From the cell containing the given text, extract its center point as (X, Y) coordinate. 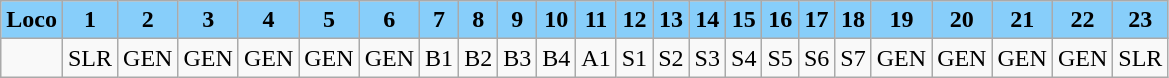
20 (962, 20)
S3 (707, 58)
S6 (816, 58)
S2 (671, 58)
18 (853, 20)
19 (901, 20)
S1 (634, 58)
5 (329, 20)
B1 (440, 58)
15 (744, 20)
9 (518, 20)
4 (268, 20)
16 (780, 20)
17 (816, 20)
S4 (744, 58)
12 (634, 20)
Loco (32, 20)
2 (148, 20)
6 (389, 20)
7 (440, 20)
10 (556, 20)
23 (1140, 20)
S5 (780, 58)
22 (1082, 20)
1 (90, 20)
A1 (596, 58)
21 (1022, 20)
3 (208, 20)
B2 (478, 58)
14 (707, 20)
8 (478, 20)
B3 (518, 58)
B4 (556, 58)
11 (596, 20)
S7 (853, 58)
13 (671, 20)
